Scan for the cell matching the given text and deliver its [x, y] coordinate at center. 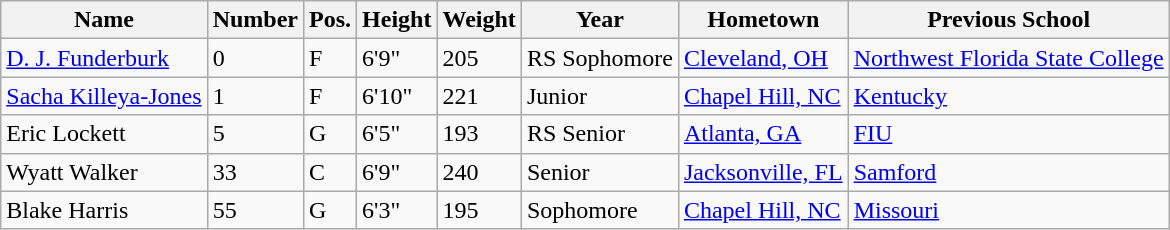
Wyatt Walker [104, 172]
205 [479, 58]
Height [397, 20]
Eric Lockett [104, 134]
0 [255, 58]
Senior [600, 172]
Pos. [330, 20]
6'3" [397, 210]
Samford [1008, 172]
RS Senior [600, 134]
193 [479, 134]
1 [255, 96]
Atlanta, GA [763, 134]
Jacksonville, FL [763, 172]
221 [479, 96]
Cleveland, OH [763, 58]
RS Sophomore [600, 58]
Name [104, 20]
Number [255, 20]
33 [255, 172]
C [330, 172]
D. J. Funderburk [104, 58]
240 [479, 172]
5 [255, 134]
FIU [1008, 134]
Sacha Killeya-Jones [104, 96]
6'5" [397, 134]
Year [600, 20]
Kentucky [1008, 96]
Sophomore [600, 210]
6'10" [397, 96]
Junior [600, 96]
Weight [479, 20]
Previous School [1008, 20]
195 [479, 210]
55 [255, 210]
Hometown [763, 20]
Missouri [1008, 210]
Blake Harris [104, 210]
Northwest Florida State College [1008, 58]
